Capture the cell that displays the provided text and extract its [x, y] central coordinate. 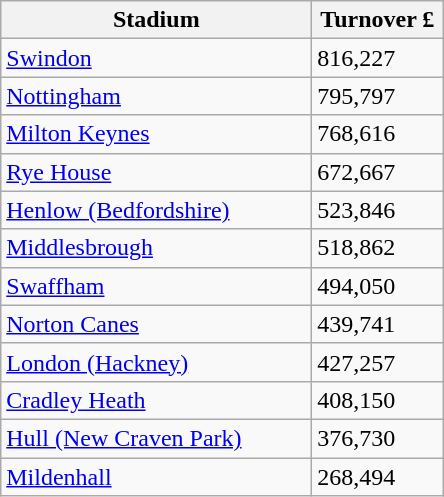
Norton Canes [156, 324]
Cradley Heath [156, 400]
494,050 [378, 286]
Hull (New Craven Park) [156, 438]
Rye House [156, 172]
795,797 [378, 96]
768,616 [378, 134]
Henlow (Bedfordshire) [156, 210]
Milton Keynes [156, 134]
427,257 [378, 362]
376,730 [378, 438]
Swindon [156, 58]
Nottingham [156, 96]
672,667 [378, 172]
Mildenhall [156, 477]
268,494 [378, 477]
London (Hackney) [156, 362]
Middlesbrough [156, 248]
Turnover £ [378, 20]
408,150 [378, 400]
523,846 [378, 210]
816,227 [378, 58]
Stadium [156, 20]
439,741 [378, 324]
Swaffham [156, 286]
518,862 [378, 248]
